Scan for the cell matching the given text and deliver its [x, y] coordinate at center. 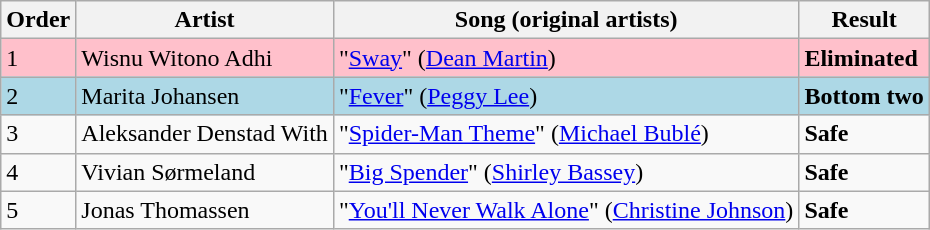
1 [38, 58]
"You'll Never Walk Alone" (Christine Johnson) [566, 210]
"Big Spender" (Shirley Bassey) [566, 172]
2 [38, 96]
Wisnu Witono Adhi [205, 58]
Song (original artists) [566, 20]
"Fever" (Peggy Lee) [566, 96]
4 [38, 172]
5 [38, 210]
Artist [205, 20]
Vivian Sørmeland [205, 172]
Result [864, 20]
Bottom two [864, 96]
"Sway" (Dean Martin) [566, 58]
"Spider-Man Theme" (Michael Bublé) [566, 134]
Marita Johansen [205, 96]
Jonas Thomassen [205, 210]
Aleksander Denstad With [205, 134]
3 [38, 134]
Eliminated [864, 58]
Order [38, 20]
